Scan for the cell matching the given text and deliver its [X, Y] coordinate at center. 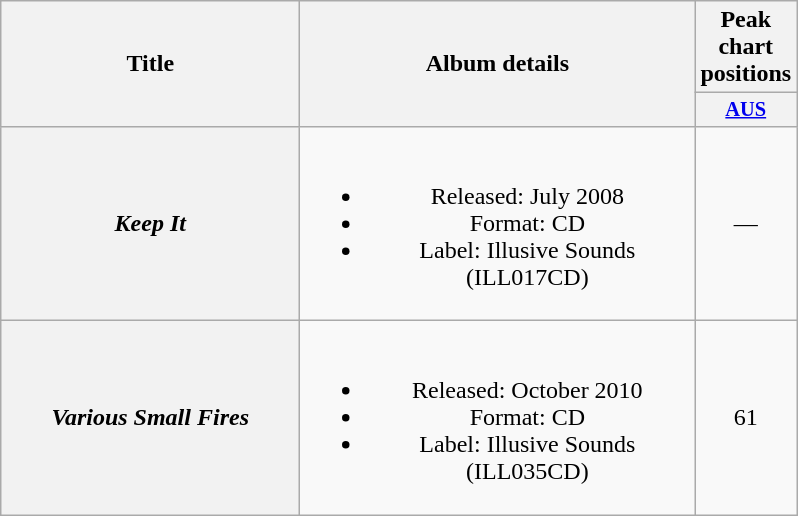
Released: July 2008Format: CDLabel: Illusive Sounds (ILL017CD) [498, 223]
Keep It [150, 223]
Released: October 2010Format: CDLabel: Illusive Sounds (ILL035CD) [498, 418]
— [746, 223]
Peak chartpositions [746, 47]
Title [150, 64]
61 [746, 418]
AUS [746, 110]
Album details [498, 64]
Various Small Fires [150, 418]
